Determine the (X, Y) coordinate at the center of the cell enclosing the given text.  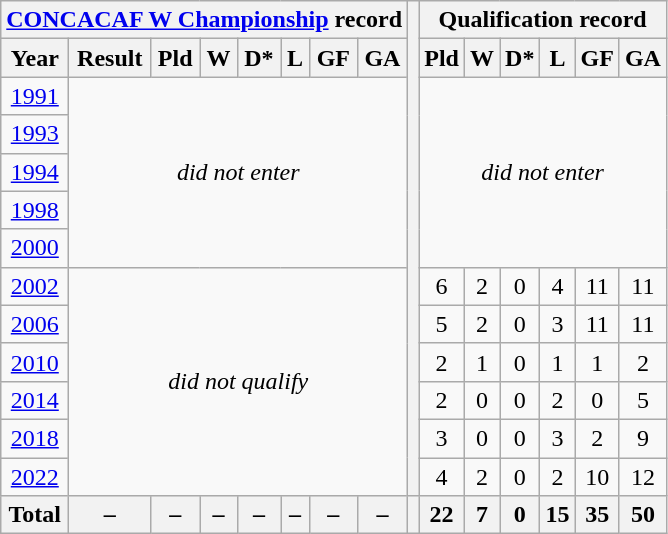
2010 (35, 362)
Qualification record (543, 20)
9 (642, 438)
1991 (35, 96)
10 (597, 477)
12 (642, 477)
2018 (35, 438)
Result (110, 58)
2022 (35, 477)
2002 (35, 286)
2014 (35, 400)
2000 (35, 248)
Year (35, 58)
2006 (35, 324)
22 (442, 515)
Total (35, 515)
1993 (35, 134)
did not qualify (238, 381)
1994 (35, 172)
35 (597, 515)
15 (558, 515)
CONCACAF W Championship record (204, 20)
50 (642, 515)
7 (482, 515)
6 (442, 286)
1998 (35, 210)
